Scan for the cell matching the given text and deliver its [x, y] coordinate at center. 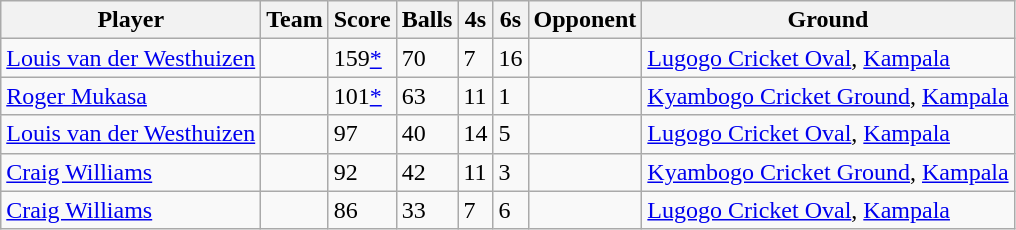
Opponent [585, 20]
Balls [427, 20]
86 [362, 210]
33 [427, 210]
3 [510, 172]
6 [510, 210]
1 [510, 96]
6s [510, 20]
101* [362, 96]
16 [510, 58]
Player [131, 20]
Roger Mukasa [131, 96]
Score [362, 20]
4s [476, 20]
Ground [828, 20]
159* [362, 58]
40 [427, 134]
63 [427, 96]
97 [362, 134]
5 [510, 134]
70 [427, 58]
92 [362, 172]
14 [476, 134]
Team [295, 20]
42 [427, 172]
